Scan for the cell matching the given text and deliver its [x, y] coordinate at center. 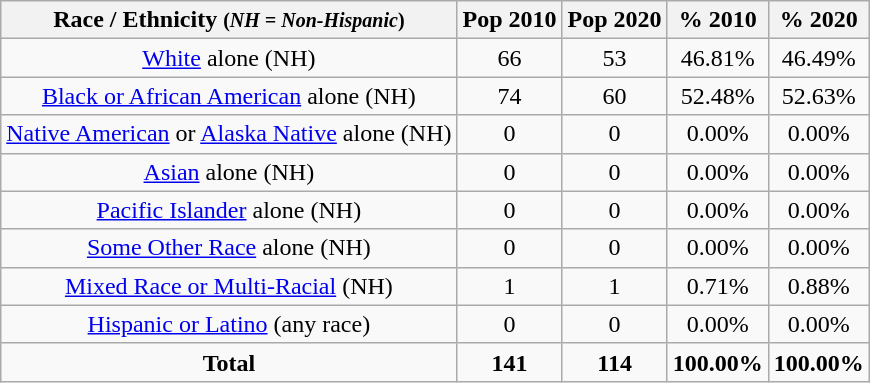
52.63% [818, 96]
141 [510, 362]
114 [614, 362]
Asian alone (NH) [229, 172]
46.81% [718, 58]
White alone (NH) [229, 58]
60 [614, 96]
52.48% [718, 96]
% 2010 [718, 20]
Hispanic or Latino (any race) [229, 324]
Pop 2010 [510, 20]
53 [614, 58]
Race / Ethnicity (NH = Non-Hispanic) [229, 20]
66 [510, 58]
Total [229, 362]
Pop 2020 [614, 20]
0.71% [718, 286]
Some Other Race alone (NH) [229, 248]
% 2020 [818, 20]
0.88% [818, 286]
Mixed Race or Multi-Racial (NH) [229, 286]
Pacific Islander alone (NH) [229, 210]
74 [510, 96]
46.49% [818, 58]
Native American or Alaska Native alone (NH) [229, 134]
Black or African American alone (NH) [229, 96]
